Pinpoint the cell where the given text exists, returning its [X, Y] midpoint coordinate. 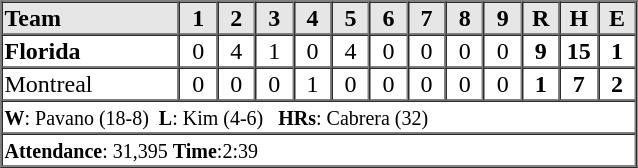
E [617, 18]
Florida [91, 50]
W: Pavano (18-8) L: Kim (4-6) HRs: Cabrera (32) [319, 116]
Team [91, 18]
3 [274, 18]
Montreal [91, 84]
R [541, 18]
H [579, 18]
8 [465, 18]
15 [579, 50]
5 [350, 18]
6 [388, 18]
Attendance: 31,395 Time:2:39 [319, 150]
